Return [X, Y] of the center of cell containing provided text 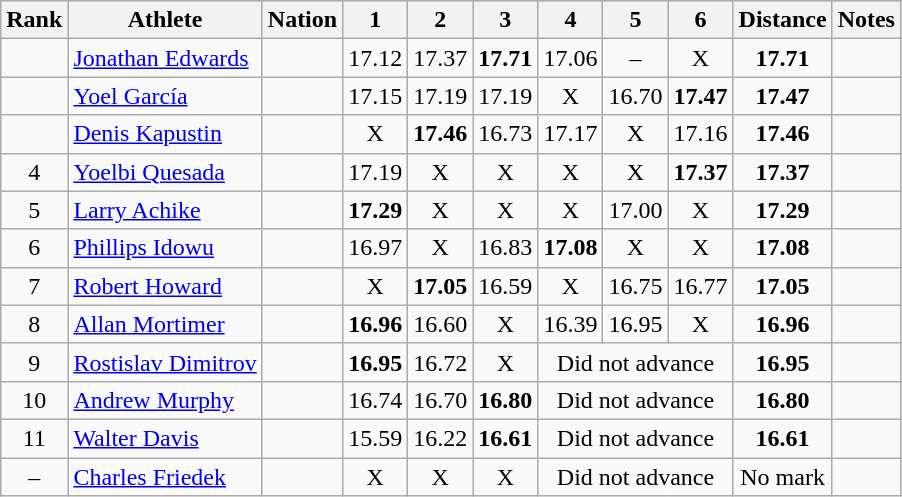
No mark [782, 477]
Walter Davis [165, 438]
1 [376, 20]
15.59 [376, 438]
Distance [782, 20]
Phillips Idowu [165, 248]
7 [34, 286]
Rank [34, 20]
Nation [302, 20]
11 [34, 438]
16.73 [506, 134]
16.74 [376, 400]
Denis Kapustin [165, 134]
17.17 [570, 134]
17.12 [376, 58]
16.39 [570, 324]
Yoelbi Quesada [165, 172]
Rostislav Dimitrov [165, 362]
Larry Achike [165, 210]
17.15 [376, 96]
2 [440, 20]
16.77 [700, 286]
Athlete [165, 20]
Notes [866, 20]
Andrew Murphy [165, 400]
16.97 [376, 248]
16.60 [440, 324]
3 [506, 20]
17.00 [636, 210]
17.16 [700, 134]
8 [34, 324]
Yoel García [165, 96]
Jonathan Edwards [165, 58]
17.06 [570, 58]
16.75 [636, 286]
16.83 [506, 248]
9 [34, 362]
16.22 [440, 438]
16.59 [506, 286]
Robert Howard [165, 286]
Charles Friedek [165, 477]
10 [34, 400]
Allan Mortimer [165, 324]
16.72 [440, 362]
